Return the [x, y] coordinate for the center point of the cell that contains the specified text.  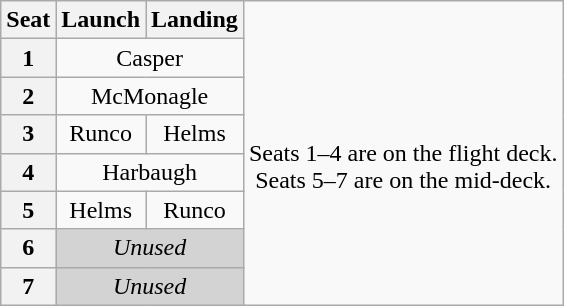
7 [28, 286]
McMonagle [150, 96]
4 [28, 172]
5 [28, 210]
6 [28, 248]
3 [28, 134]
1 [28, 58]
Seats 1–4 are on the flight deck.Seats 5–7 are on the mid-deck. [403, 153]
Casper [150, 58]
Launch [101, 20]
2 [28, 96]
Seat [28, 20]
Harbaugh [150, 172]
Landing [195, 20]
